Search for the cell housing the specified text and yield its [x, y] center coordinate. 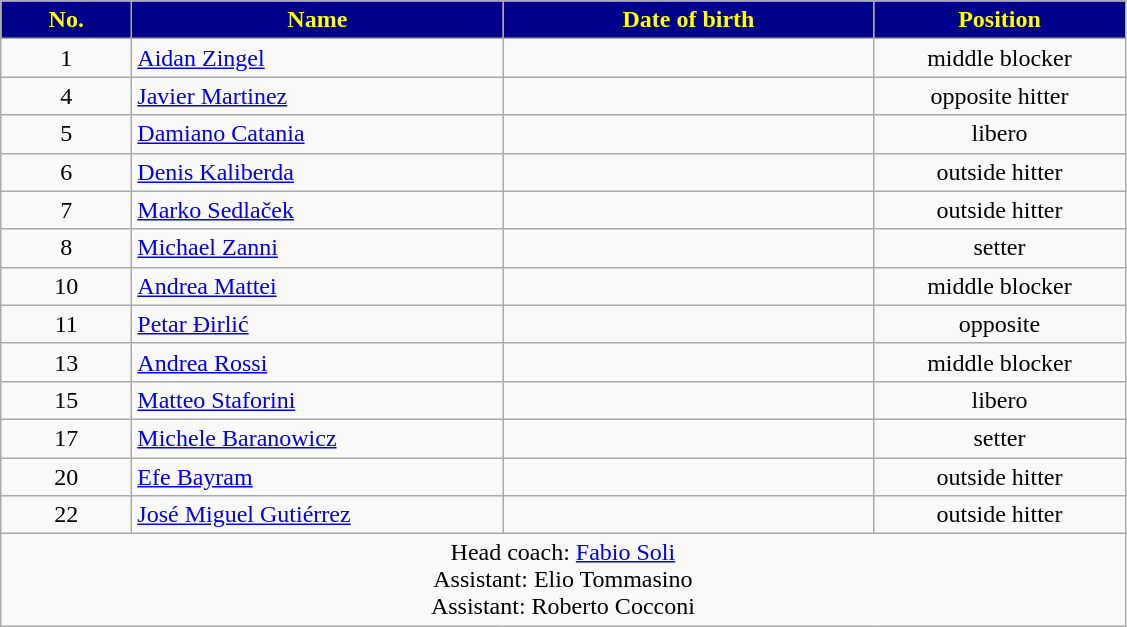
Marko Sedlaček [318, 210]
opposite hitter [1000, 96]
Matteo Staforini [318, 400]
1 [66, 58]
13 [66, 362]
Head coach: Fabio SoliAssistant: Elio TommasinoAssistant: Roberto Cocconi [563, 580]
opposite [1000, 324]
4 [66, 96]
17 [66, 438]
Efe Bayram [318, 477]
Denis Kaliberda [318, 172]
Michael Zanni [318, 248]
8 [66, 248]
Position [1000, 20]
20 [66, 477]
Michele Baranowicz [318, 438]
Andrea Rossi [318, 362]
Javier Martinez [318, 96]
Aidan Zingel [318, 58]
Damiano Catania [318, 134]
José Miguel Gutiérrez [318, 515]
7 [66, 210]
5 [66, 134]
Name [318, 20]
10 [66, 286]
22 [66, 515]
11 [66, 324]
Date of birth [688, 20]
No. [66, 20]
Andrea Mattei [318, 286]
6 [66, 172]
Petar Đirlić [318, 324]
15 [66, 400]
